Identify which cell holds the provided text, then report its (x, y) central coordinate. 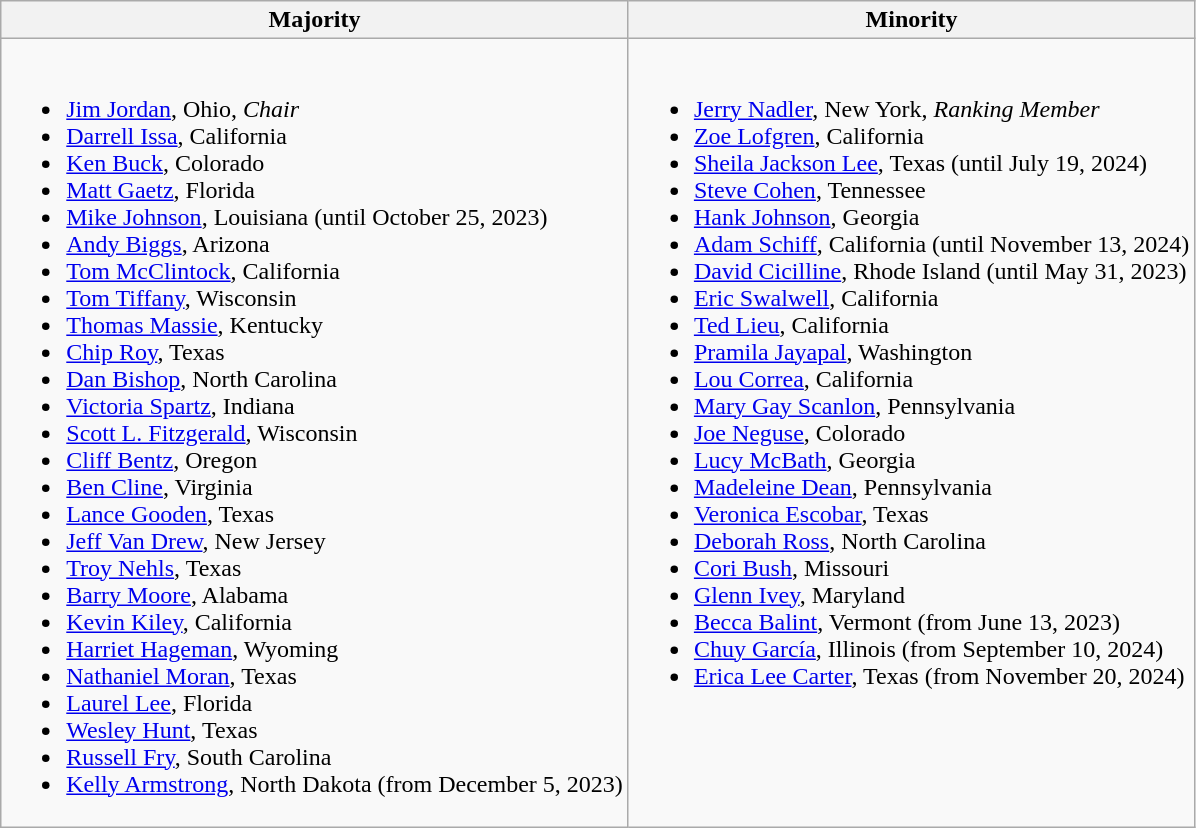
Minority (912, 20)
Majority (315, 20)
